Provide the [X, Y] coordinate of the cell's center where the given text is located.  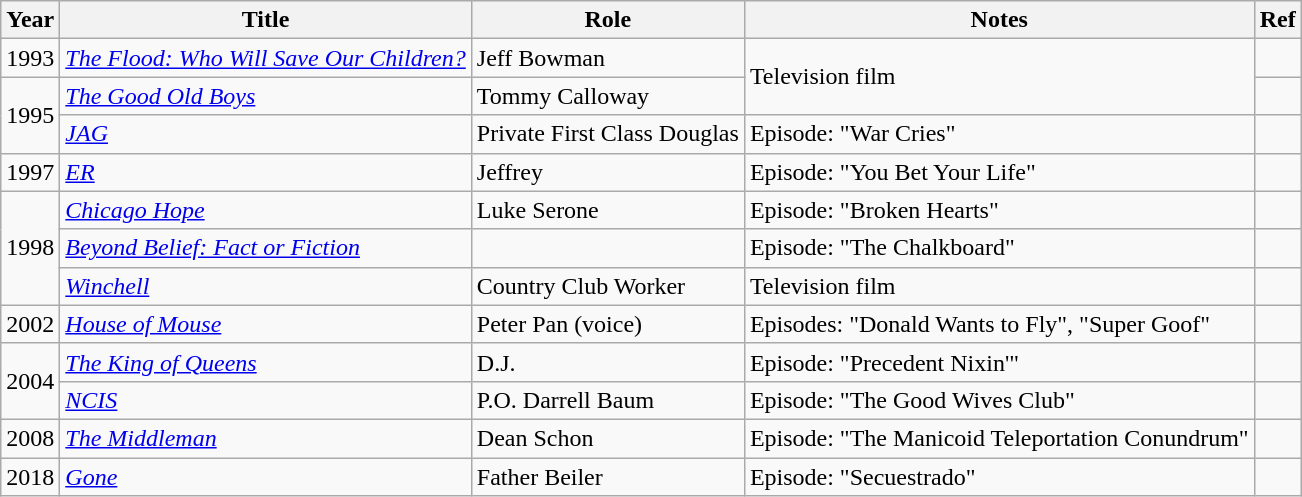
Jeff Bowman [608, 58]
The Flood: Who Will Save Our Children? [266, 58]
2008 [30, 438]
The Middleman [266, 438]
Episode: "The Manicoid Teleportation Conundrum" [999, 438]
Episode: "Broken Hearts" [999, 210]
D.J. [608, 362]
Peter Pan (voice) [608, 324]
Year [30, 20]
Beyond Belief: Fact or Fiction [266, 248]
Episode: "Precedent Nixin'" [999, 362]
1995 [30, 115]
Title [266, 20]
Tommy Calloway [608, 96]
1998 [30, 248]
Winchell [266, 286]
1997 [30, 172]
Episode: "You Bet Your Life" [999, 172]
Episode: "The Good Wives Club" [999, 400]
Episode: "War Cries" [999, 134]
Role [608, 20]
2018 [30, 477]
NCIS [266, 400]
P.O. Darrell Baum [608, 400]
Country Club Worker [608, 286]
1993 [30, 58]
Luke Serone [608, 210]
House of Mouse [266, 324]
Father Beiler [608, 477]
Episodes: "Donald Wants to Fly", "Super Goof" [999, 324]
Chicago Hope [266, 210]
Ref [1278, 20]
JAG [266, 134]
The King of Queens [266, 362]
Private First Class Douglas [608, 134]
Jeffrey [608, 172]
Dean Schon [608, 438]
Episode: "Secuestrado" [999, 477]
2002 [30, 324]
ER [266, 172]
Episode: "The Chalkboard" [999, 248]
The Good Old Boys [266, 96]
2004 [30, 381]
Notes [999, 20]
Gone [266, 477]
